Return the (x, y) coordinate for the center point of the cell that contains the specified text.  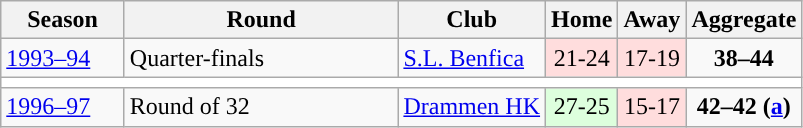
Season (63, 20)
42–42 (a) (744, 107)
Aggregate (744, 20)
Club (472, 20)
Drammen HK (472, 107)
Home (582, 20)
1993–94 (63, 58)
Away (652, 20)
Round (261, 20)
17-19 (652, 58)
38–44 (744, 58)
S.L. Benfica (472, 58)
Quarter-finals (261, 58)
21-24 (582, 58)
1996–97 (63, 107)
15-17 (652, 107)
Round of 32 (261, 107)
27-25 (582, 107)
